Pinpoint the cell where the given text exists, returning its (x, y) midpoint coordinate. 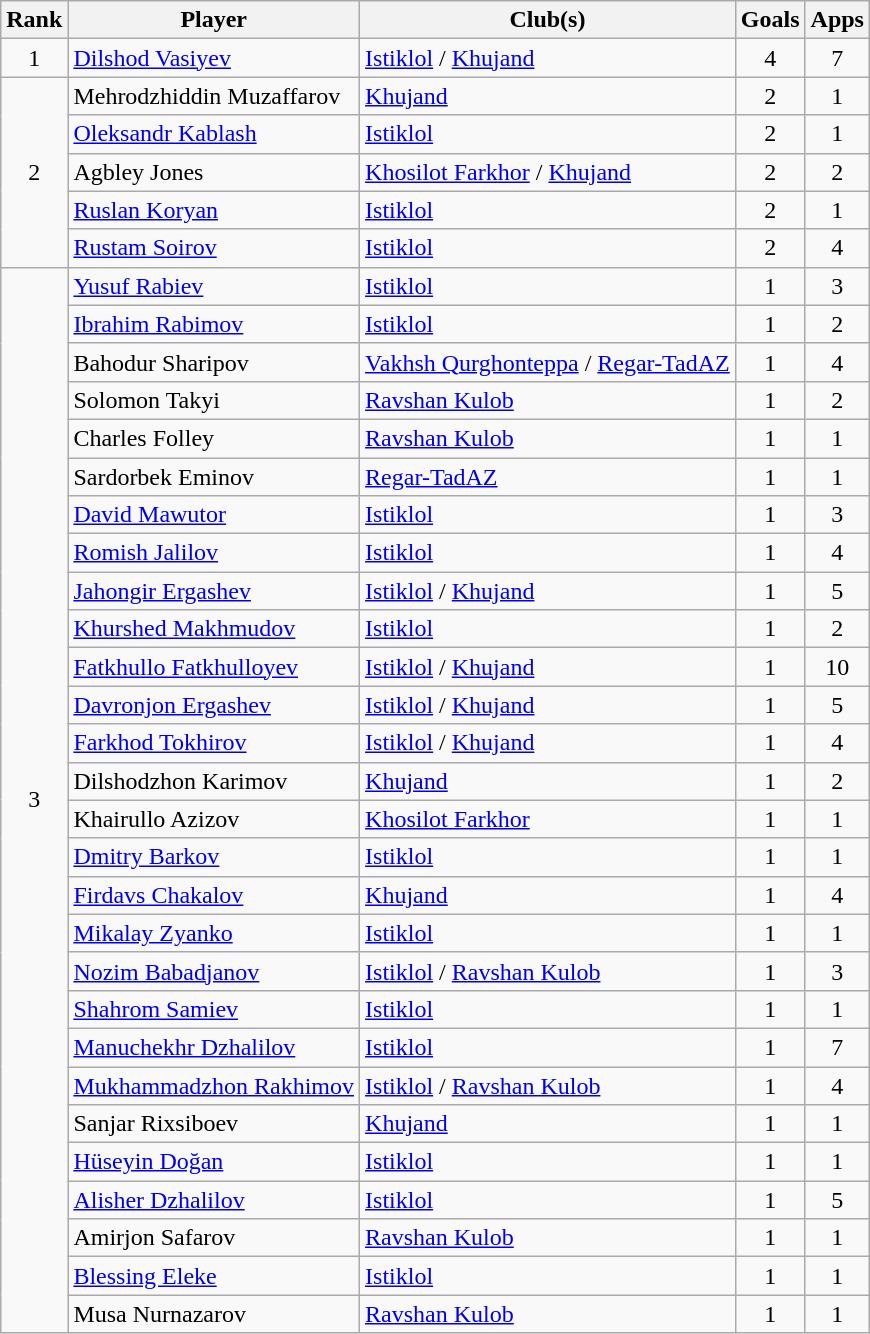
Davronjon Ergashev (214, 705)
Ibrahim Rabimov (214, 324)
Agbley Jones (214, 172)
Player (214, 20)
Rank (34, 20)
10 (837, 667)
Shahrom Samiev (214, 1009)
Blessing Eleke (214, 1276)
Ruslan Koryan (214, 210)
Mikalay Zyanko (214, 933)
Rustam Soirov (214, 248)
Solomon Takyi (214, 400)
Charles Folley (214, 438)
Nozim Babadjanov (214, 971)
Khairullo Azizov (214, 819)
Yusuf Rabiev (214, 286)
Firdavs Chakalov (214, 895)
Mukhammadzhon Rakhimov (214, 1085)
Fatkhullo Fatkhulloyev (214, 667)
Farkhod Tokhirov (214, 743)
Dilshodzhon Karimov (214, 781)
Sardorbek Eminov (214, 477)
Dmitry Barkov (214, 857)
David Mawutor (214, 515)
Jahongir Ergashev (214, 591)
Hüseyin Doğan (214, 1162)
Mehrodzhiddin Muzaffarov (214, 96)
Romish Jalilov (214, 553)
Manuchekhr Dzhalilov (214, 1047)
Khosilot Farkhor / Khujand (548, 172)
Musa Nurnazarov (214, 1314)
Oleksandr Kablash (214, 134)
Regar-TadAZ (548, 477)
Dilshod Vasiyev (214, 58)
Khosilot Farkhor (548, 819)
Apps (837, 20)
Amirjon Safarov (214, 1238)
Sanjar Rixsiboev (214, 1124)
Vakhsh Qurghonteppa / Regar-TadAZ (548, 362)
Khurshed Makhmudov (214, 629)
Alisher Dzhalilov (214, 1200)
Bahodur Sharipov (214, 362)
Club(s) (548, 20)
Goals (770, 20)
